Extract the [x, y] coordinate from the center of the cell holding the provided text.  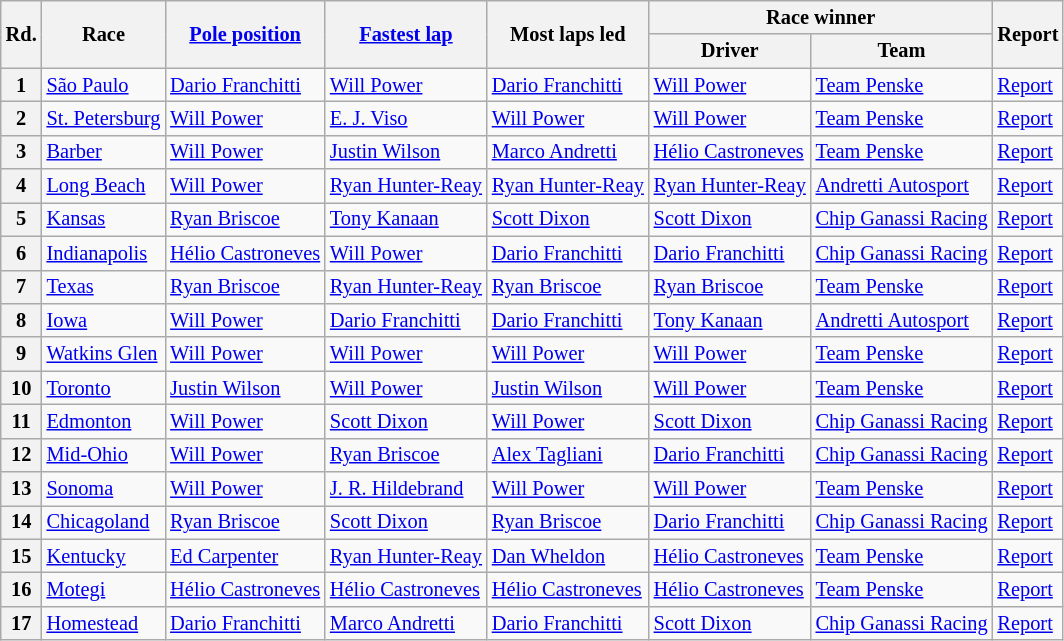
Mid-Ohio [104, 455]
Texas [104, 287]
14 [22, 522]
8 [22, 320]
5 [22, 219]
Driver [730, 51]
16 [22, 589]
17 [22, 623]
13 [22, 489]
Most laps led [568, 34]
Chicagoland [104, 522]
15 [22, 556]
10 [22, 388]
3 [22, 152]
Edmonton [104, 421]
Alex Tagliani [568, 455]
6 [22, 253]
Indianapolis [104, 253]
Race winner [821, 17]
Ed Carpenter [245, 556]
Homestead [104, 623]
Sonoma [104, 489]
Kentucky [104, 556]
Watkins Glen [104, 354]
Fastest lap [406, 34]
St. Petersburg [104, 118]
Iowa [104, 320]
Team [902, 51]
1 [22, 85]
E. J. Viso [406, 118]
4 [22, 186]
Toronto [104, 388]
J. R. Hildebrand [406, 489]
Barber [104, 152]
2 [22, 118]
Motegi [104, 589]
São Paulo [104, 85]
7 [22, 287]
Dan Wheldon [568, 556]
12 [22, 455]
Long Beach [104, 186]
9 [22, 354]
Kansas [104, 219]
Rd. [22, 34]
Race [104, 34]
Pole position [245, 34]
11 [22, 421]
